Pinpoint the cell where the given text exists, returning its (x, y) midpoint coordinate. 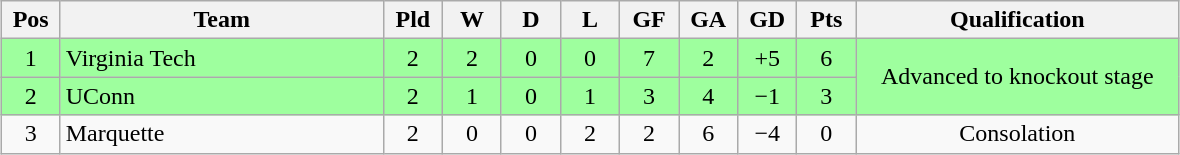
Pld (412, 20)
Pts (826, 20)
UConn (222, 96)
Advanced to knockout stage (1018, 77)
Pos (30, 20)
Consolation (1018, 134)
Team (222, 20)
−4 (768, 134)
+5 (768, 58)
GF (650, 20)
Qualification (1018, 20)
W (472, 20)
Marquette (222, 134)
L (590, 20)
D (530, 20)
Virginia Tech (222, 58)
−1 (768, 96)
7 (650, 58)
GA (708, 20)
GD (768, 20)
4 (708, 96)
